Determine the [x, y] coordinate at the center of the cell enclosing the given text.  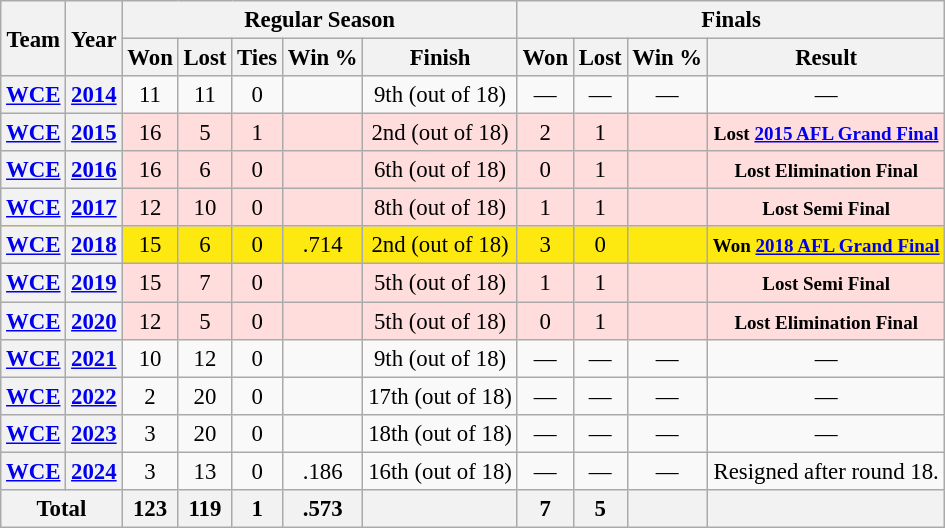
Finish [440, 58]
Year [94, 38]
Lost 2015 AFL Grand Final [826, 133]
Resigned after round 18. [826, 471]
18th (out of 18) [440, 433]
2015 [94, 133]
Team [34, 38]
Won 2018 AFL Grand Final [826, 245]
2017 [94, 208]
2020 [94, 321]
2022 [94, 396]
2018 [94, 245]
Total [62, 509]
2023 [94, 433]
16th (out of 18) [440, 471]
2014 [94, 95]
Regular Season [320, 20]
.714 [322, 245]
2016 [94, 170]
6th (out of 18) [440, 170]
17th (out of 18) [440, 396]
Finals [731, 20]
2019 [94, 283]
2024 [94, 471]
Ties [258, 58]
13 [205, 471]
.573 [322, 509]
119 [205, 509]
123 [150, 509]
Result [826, 58]
.186 [322, 471]
8th (out of 18) [440, 208]
2021 [94, 358]
